Identify which cell holds the provided text, then report its (x, y) central coordinate. 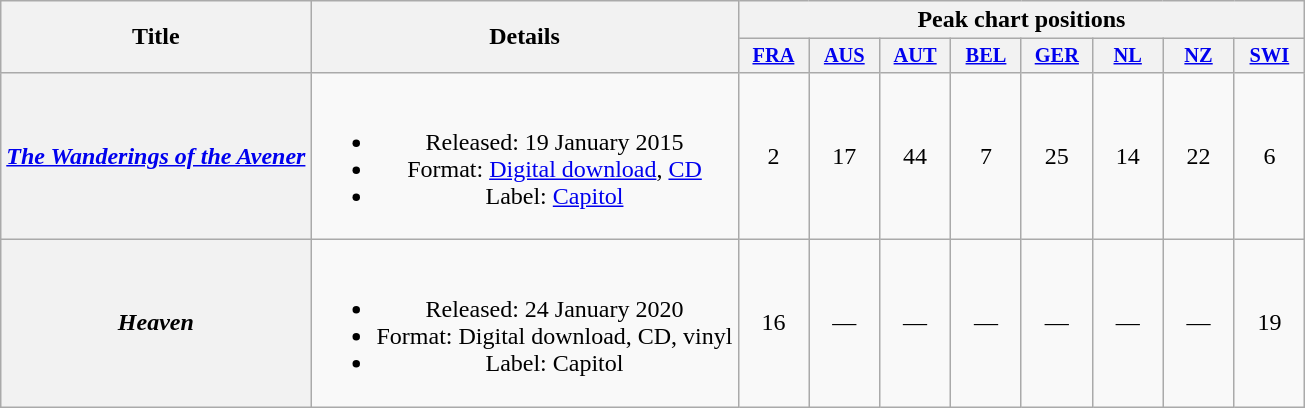
7 (986, 156)
NZ (1198, 56)
22 (1198, 156)
SWI (1270, 56)
19 (1270, 324)
16 (774, 324)
NL (1128, 56)
Peak chart positions (1022, 20)
BEL (986, 56)
17 (844, 156)
2 (774, 156)
FRA (774, 56)
Released: 19 January 2015Format: Digital download, CDLabel: Capitol (524, 156)
25 (1056, 156)
Details (524, 37)
GER (1056, 56)
Title (156, 37)
AUT (916, 56)
14 (1128, 156)
6 (1270, 156)
AUS (844, 56)
44 (916, 156)
Released: 24 January 2020Format: Digital download, CD, vinylLabel: Capitol (524, 324)
The Wanderings of the Avener (156, 156)
Heaven (156, 324)
